Return the [X, Y] coordinate for the center point of the cell that contains the specified text.  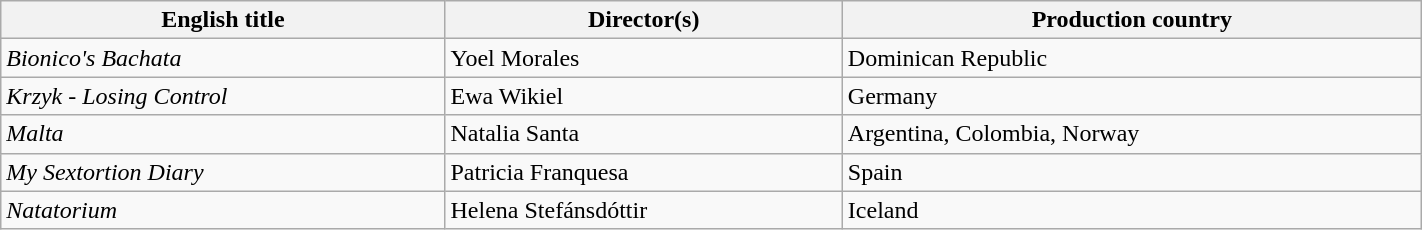
Production country [1132, 20]
Natalia Santa [644, 134]
Natatorium [223, 210]
Helena Stefánsdóttir [644, 210]
Germany [1132, 96]
My Sextortion Diary [223, 172]
Patricia Franquesa [644, 172]
Spain [1132, 172]
Ewa Wikiel [644, 96]
Dominican Republic [1132, 58]
English title [223, 20]
Bionico's Bachata [223, 58]
Yoel Morales [644, 58]
Argentina, Colombia, Norway [1132, 134]
Krzyk - Losing Control [223, 96]
Iceland [1132, 210]
Director(s) [644, 20]
Malta [223, 134]
